Extract the [x, y] coordinate from the center of the cell holding the provided text.  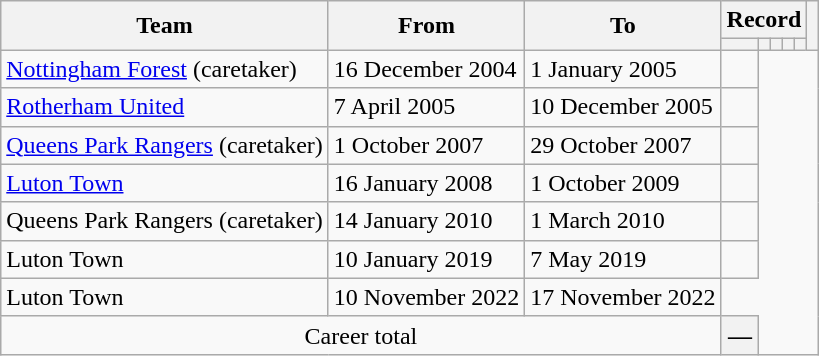
16 January 2008 [426, 183]
7 May 2019 [623, 259]
Record [764, 20]
10 November 2022 [426, 297]
1 January 2005 [623, 69]
10 December 2005 [623, 107]
Rotherham United [165, 107]
29 October 2007 [623, 145]
16 December 2004 [426, 69]
1 March 2010 [623, 221]
17 November 2022 [623, 297]
Nottingham Forest (caretaker) [165, 69]
Team [165, 26]
14 January 2010 [426, 221]
10 January 2019 [426, 259]
From [426, 26]
1 October 2007 [426, 145]
Career total [361, 335]
7 April 2005 [426, 107]
1 October 2009 [623, 183]
To [623, 26]
— [740, 335]
